Find where the given text appears and provide that cell's center as (x, y) coordinate. 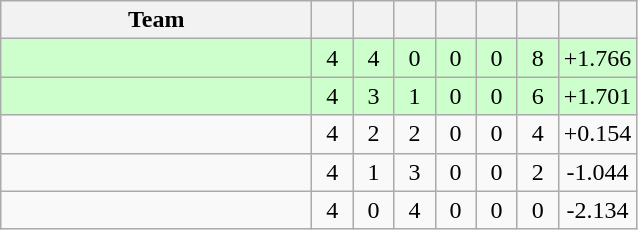
+1.766 (598, 58)
-1.044 (598, 172)
-2.134 (598, 210)
+0.154 (598, 134)
+1.701 (598, 96)
6 (538, 96)
8 (538, 58)
Team (156, 20)
